Identify which cell holds the provided text, then report its [X, Y] central coordinate. 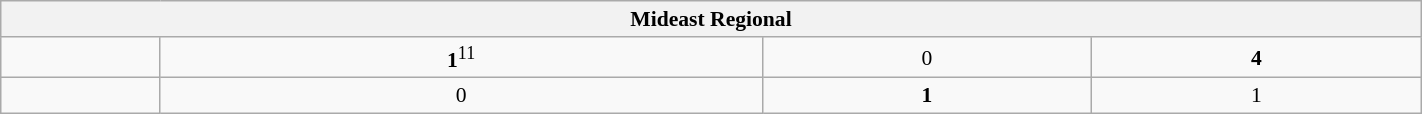
Mideast Regional [711, 19]
111 [461, 58]
4 [1257, 58]
